For the text-containing cell, return its midpoint in (x, y) coordinate format. 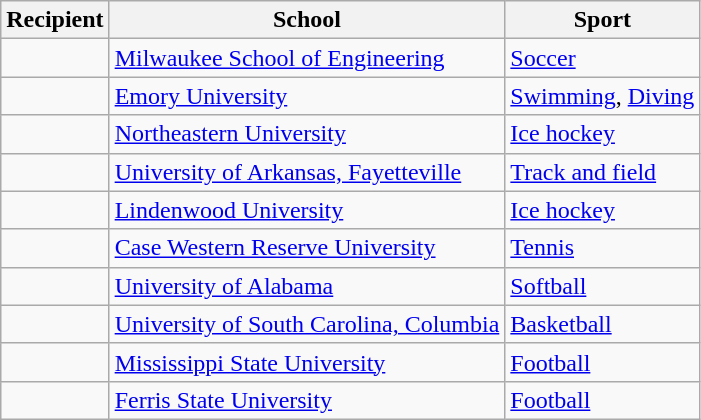
Recipient (55, 20)
Swimming, Diving (602, 96)
Northeastern University (307, 134)
Tennis (602, 248)
Emory University (307, 96)
Lindenwood University (307, 210)
Basketball (602, 324)
School (307, 20)
Softball (602, 286)
Mississippi State University (307, 362)
Ferris State University (307, 400)
Track and field (602, 172)
Soccer (602, 58)
Sport (602, 20)
University of Alabama (307, 286)
University of Arkansas, Fayetteville (307, 172)
Milwaukee School of Engineering (307, 58)
University of South Carolina, Columbia (307, 324)
Case Western Reserve University (307, 248)
